Find where the given text appears and provide that cell's center as [X, Y] coordinate. 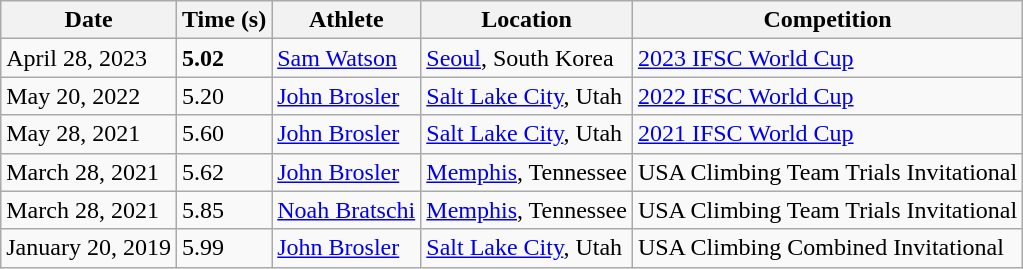
Date [89, 20]
Competition [827, 20]
Time (s) [224, 20]
2023 IFSC World Cup [827, 58]
5.02 [224, 58]
Location [527, 20]
USA Climbing Combined Invitational [827, 248]
Seoul, South Korea [527, 58]
April 28, 2023 [89, 58]
2022 IFSC World Cup [827, 96]
5.99 [224, 248]
5.62 [224, 172]
5.85 [224, 210]
2021 IFSC World Cup [827, 134]
Noah Bratschi [346, 210]
Athlete [346, 20]
May 28, 2021 [89, 134]
Sam Watson [346, 58]
May 20, 2022 [89, 96]
5.20 [224, 96]
January 20, 2019 [89, 248]
5.60 [224, 134]
